Provide the (X, Y) coordinate of the cell's center where the given text is located.  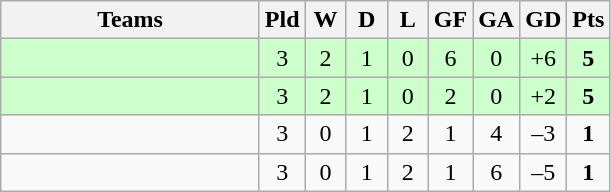
+6 (544, 58)
GA (496, 20)
Pts (588, 20)
GD (544, 20)
L (408, 20)
D (366, 20)
+2 (544, 96)
–3 (544, 134)
4 (496, 134)
W (326, 20)
Teams (130, 20)
Pld (282, 20)
GF (450, 20)
–5 (544, 172)
